Scan for the cell matching the given text and deliver its (x, y) coordinate at center. 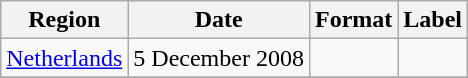
Label (433, 20)
Region (64, 20)
Format (353, 20)
Netherlands (64, 58)
Date (219, 20)
5 December 2008 (219, 58)
